Extract the [X, Y] coordinate from the center of the cell holding the provided text.  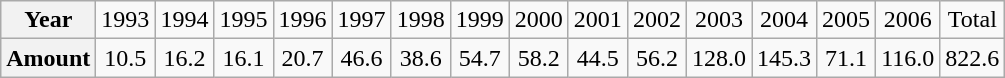
2002 [656, 20]
16.1 [244, 58]
56.2 [656, 58]
2005 [846, 20]
58.2 [538, 58]
145.3 [784, 58]
1993 [126, 20]
16.2 [184, 58]
71.1 [846, 58]
1995 [244, 20]
10.5 [126, 58]
2004 [784, 20]
822.6 [972, 58]
Amount [48, 58]
20.7 [302, 58]
2003 [718, 20]
2001 [598, 20]
38.6 [420, 58]
1997 [362, 20]
1999 [480, 20]
2000 [538, 20]
2006 [908, 20]
Total [972, 20]
116.0 [908, 58]
1996 [302, 20]
44.5 [598, 58]
128.0 [718, 58]
46.6 [362, 58]
1998 [420, 20]
1994 [184, 20]
Year [48, 20]
54.7 [480, 58]
